Return the [X, Y] coordinate for the center point of the cell that contains the specified text.  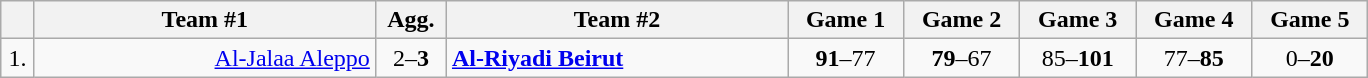
Game 1 [846, 20]
Agg. [410, 20]
Al-Jalaa Aleppo [204, 58]
Team #1 [204, 20]
Game 4 [1194, 20]
77–85 [1194, 58]
Al-Riyadi Beirut [616, 58]
Game 5 [1310, 20]
85–101 [1078, 58]
1. [18, 58]
0–20 [1310, 58]
2–3 [410, 58]
Game 2 [962, 20]
Game 3 [1078, 20]
91–77 [846, 58]
79–67 [962, 58]
Team #2 [616, 20]
